Search for the cell housing the specified text and yield its (X, Y) center coordinate. 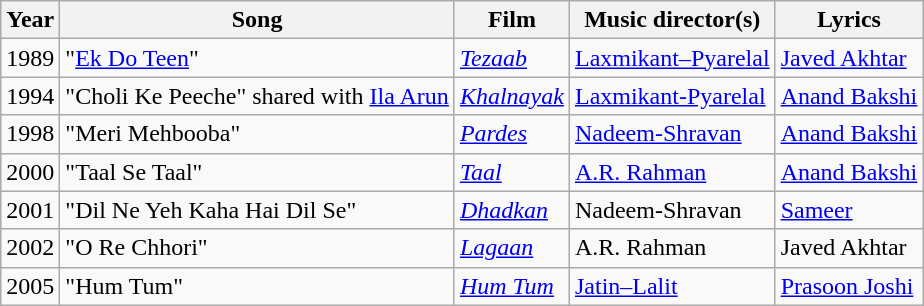
"Hum Tum" (258, 286)
Pardes (512, 134)
1994 (30, 96)
Lyrics (849, 20)
"Choli Ke Peeche" shared with Ila Arun (258, 96)
Laxmikant–Pyarelal (672, 58)
"Taal Se Taal" (258, 172)
2005 (30, 286)
Prasoon Joshi (849, 286)
Hum Tum (512, 286)
Sameer (849, 210)
"O Re Chhori" (258, 248)
Taal (512, 172)
Dhadkan (512, 210)
Lagaan (512, 248)
Jatin–Lalit (672, 286)
2000 (30, 172)
"Meri Mehbooba" (258, 134)
Laxmikant-Pyarelal (672, 96)
Khalnayak (512, 96)
1989 (30, 58)
Tezaab (512, 58)
2002 (30, 248)
"Dil Ne Yeh Kaha Hai Dil Se" (258, 210)
Film (512, 20)
Music director(s) (672, 20)
"Ek Do Teen" (258, 58)
2001 (30, 210)
Song (258, 20)
1998 (30, 134)
Year (30, 20)
